Determine the (X, Y) coordinate at the center of the cell enclosing the given text.  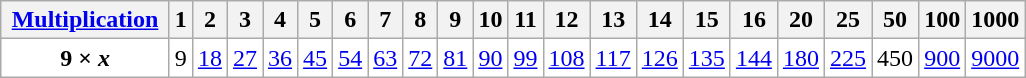
9 × x (86, 58)
6 (350, 20)
81 (456, 58)
117 (613, 58)
8 (420, 20)
11 (526, 20)
16 (754, 20)
5 (316, 20)
25 (848, 20)
135 (706, 58)
Multiplication (86, 20)
63 (386, 58)
7 (386, 20)
10 (490, 20)
1 (180, 20)
108 (566, 58)
15 (706, 20)
1000 (996, 20)
14 (660, 20)
36 (280, 58)
12 (566, 20)
90 (490, 58)
144 (754, 58)
45 (316, 58)
27 (244, 58)
126 (660, 58)
4 (280, 20)
225 (848, 58)
72 (420, 58)
18 (210, 58)
3 (244, 20)
99 (526, 58)
180 (800, 58)
100 (942, 20)
900 (942, 58)
50 (896, 20)
450 (896, 58)
20 (800, 20)
2 (210, 20)
9000 (996, 58)
54 (350, 58)
13 (613, 20)
